Find where the given text appears and provide that cell's center as [x, y] coordinate. 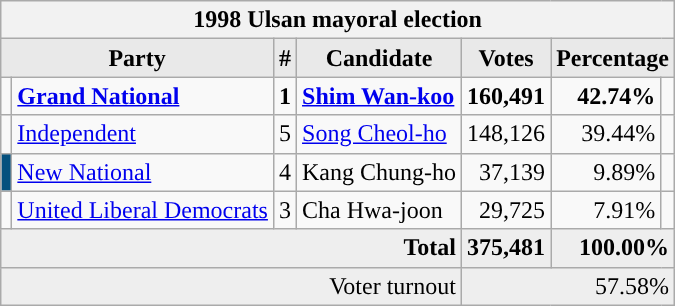
1 [284, 96]
Party [138, 58]
Cha Hwa-joon [380, 210]
Total [232, 248]
Candidate [380, 58]
7.91% [606, 210]
United Liberal Democrats [143, 210]
# [284, 58]
9.89% [606, 172]
Kang Chung-ho [380, 172]
Votes [506, 58]
Independent [143, 134]
1998 Ulsan mayoral election [338, 20]
Voter turnout [232, 286]
375,481 [506, 248]
57.58% [568, 286]
37,139 [506, 172]
42.74% [606, 96]
New National [143, 172]
29,725 [506, 210]
39.44% [606, 134]
4 [284, 172]
148,126 [506, 134]
100.00% [613, 248]
Shim Wan-koo [380, 96]
5 [284, 134]
3 [284, 210]
Grand National [143, 96]
Percentage [613, 58]
Song Cheol-ho [380, 134]
160,491 [506, 96]
